Scan for the cell matching the given text and deliver its [X, Y] coordinate at center. 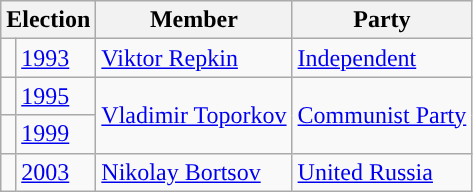
Independent [382, 58]
2003 [56, 172]
Member [194, 20]
Viktor Repkin [194, 58]
United Russia [382, 172]
1993 [56, 58]
Nikolay Bortsov [194, 172]
1995 [56, 96]
Communist Party [382, 115]
Party [382, 20]
Vladimir Toporkov [194, 115]
1999 [56, 134]
Election [48, 20]
